Return the [X, Y] coordinate for the center point of the cell that contains the specified text.  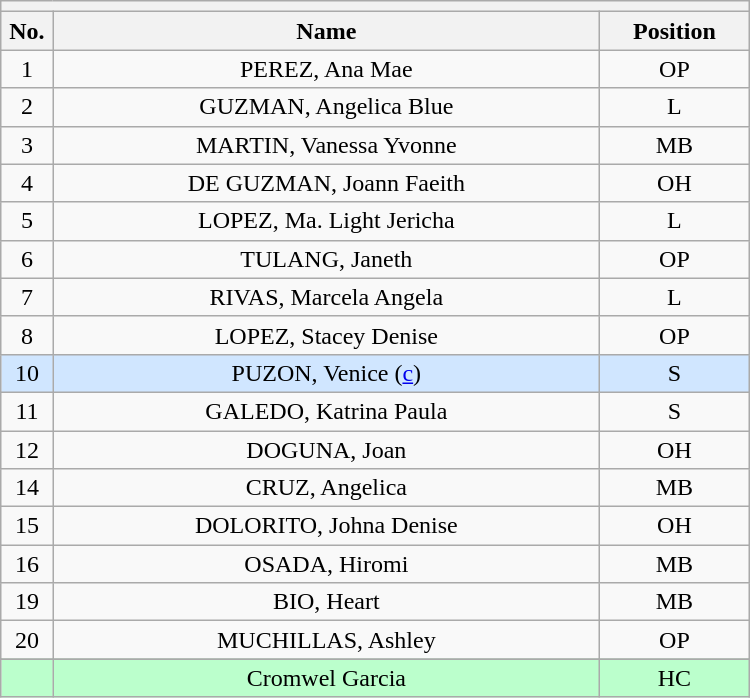
PUZON, Venice (c) [326, 373]
RIVAS, Marcela Angela [326, 297]
Position [675, 31]
HC [675, 678]
Name [326, 31]
No. [27, 31]
LOPEZ, Stacey Denise [326, 335]
4 [27, 183]
GUZMAN, Angelica Blue [326, 107]
15 [27, 526]
10 [27, 373]
8 [27, 335]
TULANG, Janeth [326, 259]
Cromwel Garcia [326, 678]
DOLORITO, Johna Denise [326, 526]
5 [27, 221]
6 [27, 259]
CRUZ, Angelica [326, 488]
19 [27, 602]
PEREZ, Ana Mae [326, 69]
BIO, Heart [326, 602]
7 [27, 297]
20 [27, 640]
12 [27, 449]
2 [27, 107]
LOPEZ, Ma. Light Jericha [326, 221]
GALEDO, Katrina Paula [326, 411]
16 [27, 564]
1 [27, 69]
MARTIN, Vanessa Yvonne [326, 145]
DE GUZMAN, Joann Faeith [326, 183]
11 [27, 411]
3 [27, 145]
OSADA, Hiromi [326, 564]
14 [27, 488]
MUCHILLAS, Ashley [326, 640]
DOGUNA, Joan [326, 449]
